Capture the cell that displays the provided text and extract its [x, y] central coordinate. 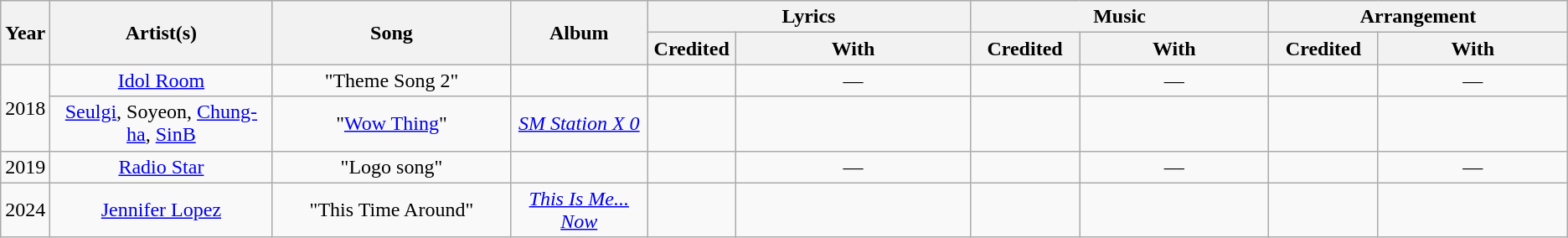
Arrangement [1419, 17]
"Wow Thing" [392, 124]
Song [392, 33]
"Theme Song 2" [392, 80]
Artist(s) [161, 33]
Music [1119, 17]
SM Station X 0 [580, 124]
Album [580, 33]
"This Time Around" [392, 210]
2024 [25, 210]
Idol Room [161, 80]
Radio Star [161, 167]
Seulgi, Soyeon, Chung-ha, SinB [161, 124]
Jennifer Lopez [161, 210]
2018 [25, 107]
This Is Me... Now [580, 210]
Year [25, 33]
2019 [25, 167]
Lyrics [809, 17]
"Logo song" [392, 167]
